Capture the cell that displays the provided text and extract its [x, y] central coordinate. 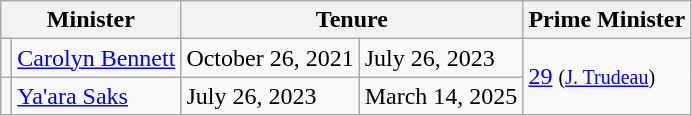
March 14, 2025 [441, 96]
29 (J. Trudeau) [607, 77]
Ya'ara Saks [96, 96]
Minister [91, 20]
Tenure [352, 20]
Prime Minister [607, 20]
Carolyn Bennett [96, 58]
October 26, 2021 [270, 58]
